Identify which cell holds the provided text, then report its (x, y) central coordinate. 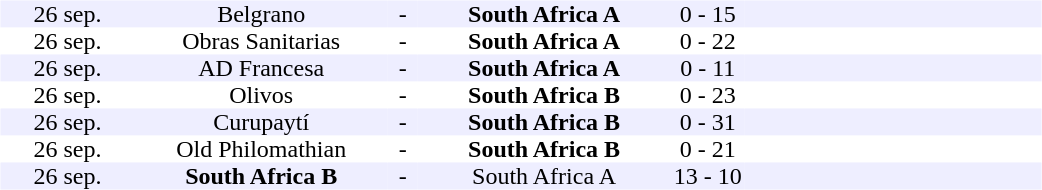
Obras Sanitarias (261, 42)
0 - 31 (707, 122)
0 - 23 (707, 96)
13 - 10 (707, 176)
0 - 11 (707, 68)
0 - 22 (707, 42)
Olivos (261, 96)
0 - 21 (707, 150)
Curupaytí (261, 122)
Old Philomathian (261, 150)
0 - 15 (707, 14)
AD Francesa (261, 68)
Belgrano (261, 14)
